Determine the [x, y] coordinate at the center of the cell enclosing the given text.  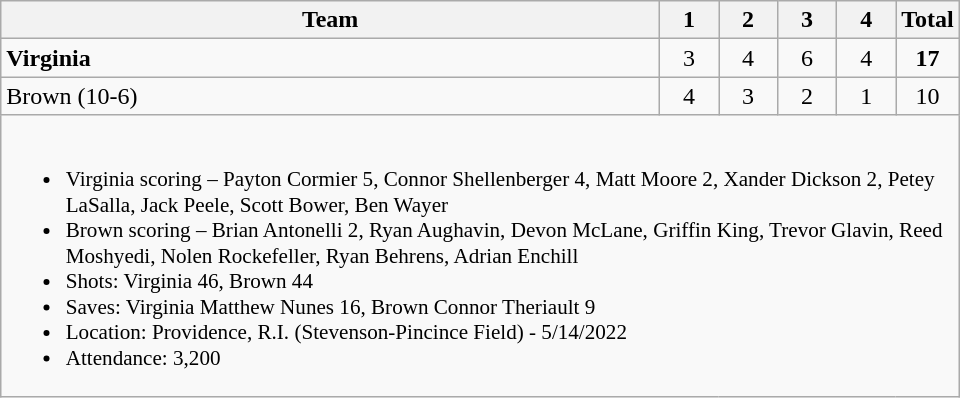
Virginia [330, 58]
Total [928, 20]
Team [330, 20]
6 [808, 58]
17 [928, 58]
10 [928, 96]
Brown (10-6) [330, 96]
